Output the (X, Y) coordinate of the center of the cell containing the given text.  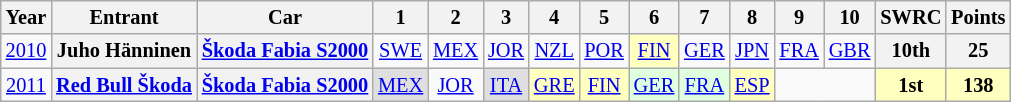
25 (978, 51)
6 (654, 17)
ITA (506, 85)
2010 (26, 51)
138 (978, 85)
Year (26, 17)
SWRC (910, 17)
7 (704, 17)
8 (752, 17)
POR (604, 51)
NZL (554, 51)
1st (910, 85)
2011 (26, 85)
5 (604, 17)
10th (910, 51)
GBR (850, 51)
Entrant (124, 17)
2 (456, 17)
Juho Hänninen (124, 51)
Red Bull Škoda (124, 85)
1 (400, 17)
ESP (752, 85)
9 (798, 17)
SWE (400, 51)
JPN (752, 51)
3 (506, 17)
Points (978, 17)
Car (285, 17)
4 (554, 17)
GRE (554, 85)
10 (850, 17)
